Output the (X, Y) coordinate of the center of the cell containing the given text.  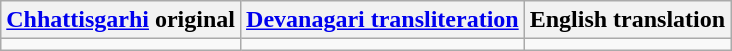
English translation (627, 20)
Chhattisgarhi original (121, 20)
Devanagari transliteration (383, 20)
